Scan for the cell matching the given text and deliver its [x, y] coordinate at center. 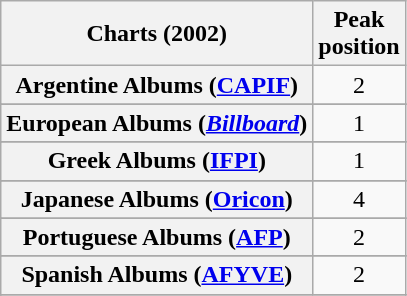
Charts (2002) [157, 34]
Portuguese Albums (AFP) [157, 237]
4 [359, 199]
Peakposition [359, 34]
European Albums (Billboard) [157, 123]
Spanish Albums (AFYVE) [157, 275]
Japanese Albums (Oricon) [157, 199]
Greek Albums (IFPI) [157, 161]
Argentine Albums (CAPIF) [157, 85]
